Identify which cell holds the provided text, then report its [X, Y] central coordinate. 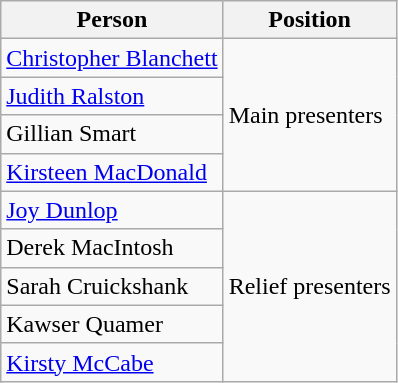
Gillian Smart [112, 134]
Derek MacIntosh [112, 248]
Christopher Blanchett [112, 58]
Relief presenters [310, 286]
Kawser Quamer [112, 324]
Kirsty McCabe [112, 362]
Sarah Cruickshank [112, 286]
Person [112, 20]
Main presenters [310, 115]
Joy Dunlop [112, 210]
Position [310, 20]
Judith Ralston [112, 96]
Kirsteen MacDonald [112, 172]
